From the cell containing the given text, extract its center point as [X, Y] coordinate. 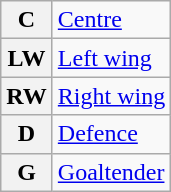
Defence [111, 134]
C [27, 20]
Right wing [111, 96]
G [27, 172]
RW [27, 96]
D [27, 134]
LW [27, 58]
Goaltender [111, 172]
Left wing [111, 58]
Centre [111, 20]
